Capture the cell that displays the provided text and extract its (x, y) central coordinate. 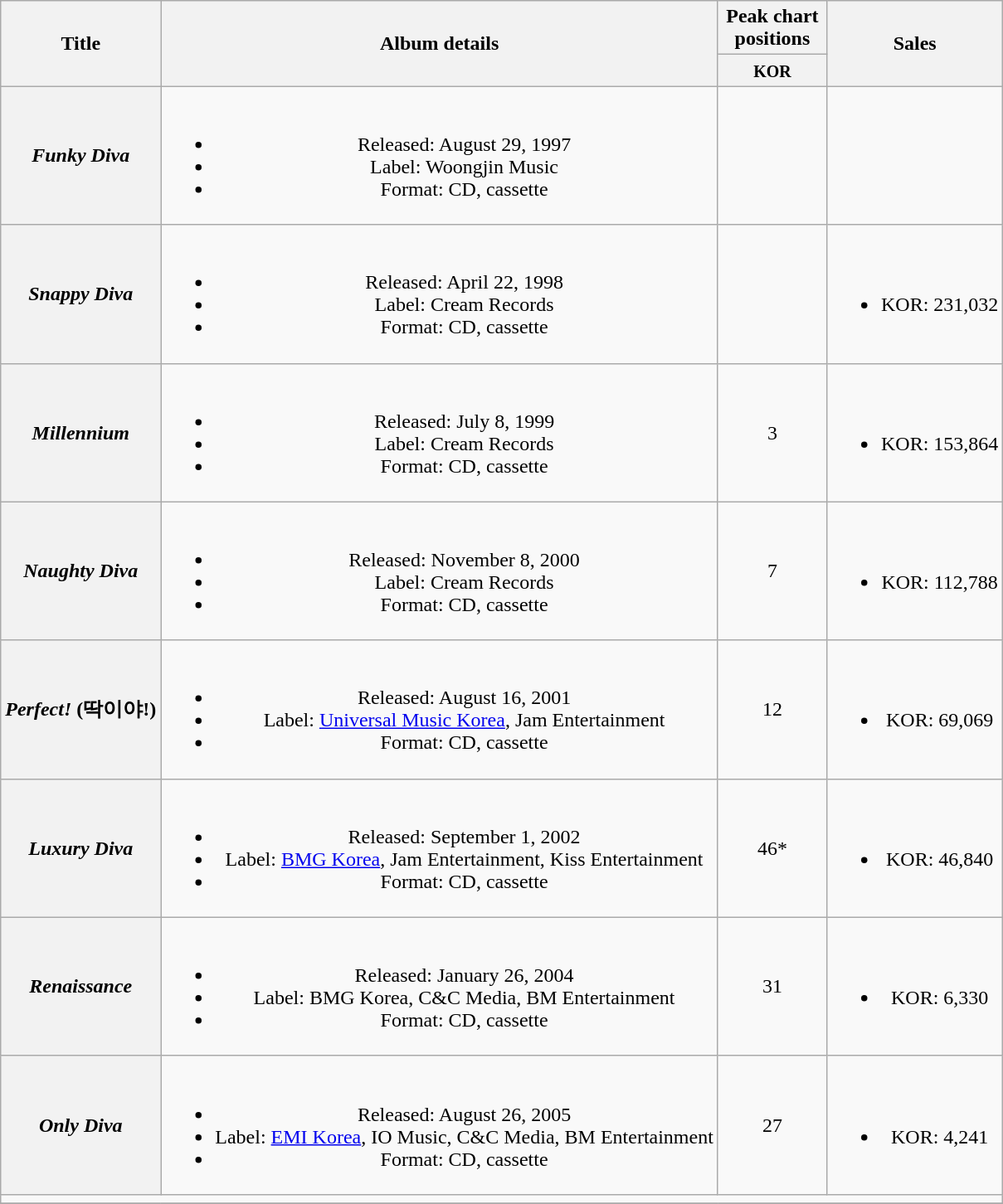
KOR: 112,788 (914, 570)
27 (772, 1124)
Released: April 22, 1998Label: Cream RecordsFormat: CD, cassette (440, 294)
KOR: 153,864 (914, 433)
KOR: 231,032 (914, 294)
12 (772, 710)
Peak chart positions (772, 28)
Sales (914, 43)
KOR: 69,069 (914, 710)
3 (772, 433)
Luxury Diva (81, 847)
Renaissance (81, 987)
Released: August 29, 1997Label: Woongjin MusicFormat: CD, cassette (440, 156)
Released: August 16, 2001Label: Universal Music Korea, Jam EntertainmentFormat: CD, cassette (440, 710)
Perfect! (딱이야!) (81, 710)
31 (772, 987)
KOR: 6,330 (914, 987)
Title (81, 43)
Naughty Diva (81, 570)
7 (772, 570)
Album details (440, 43)
KOR: 46,840 (914, 847)
Funky Diva (81, 156)
Millennium (81, 433)
46* (772, 847)
Released: August 26, 2005Label: EMI Korea, IO Music, C&C Media, BM EntertainmentFormat: CD, cassette (440, 1124)
Released: September 1, 2002Label: BMG Korea, Jam Entertainment, Kiss EntertainmentFormat: CD, cassette (440, 847)
KOR (772, 70)
Released: July 8, 1999Label: Cream RecordsFormat: CD, cassette (440, 433)
Released: November 8, 2000Label: Cream RecordsFormat: CD, cassette (440, 570)
Snappy Diva (81, 294)
Only Diva (81, 1124)
Released: January 26, 2004Label: BMG Korea, C&C Media, BM EntertainmentFormat: CD, cassette (440, 987)
KOR: 4,241 (914, 1124)
